Capture the cell that displays the provided text and extract its [x, y] central coordinate. 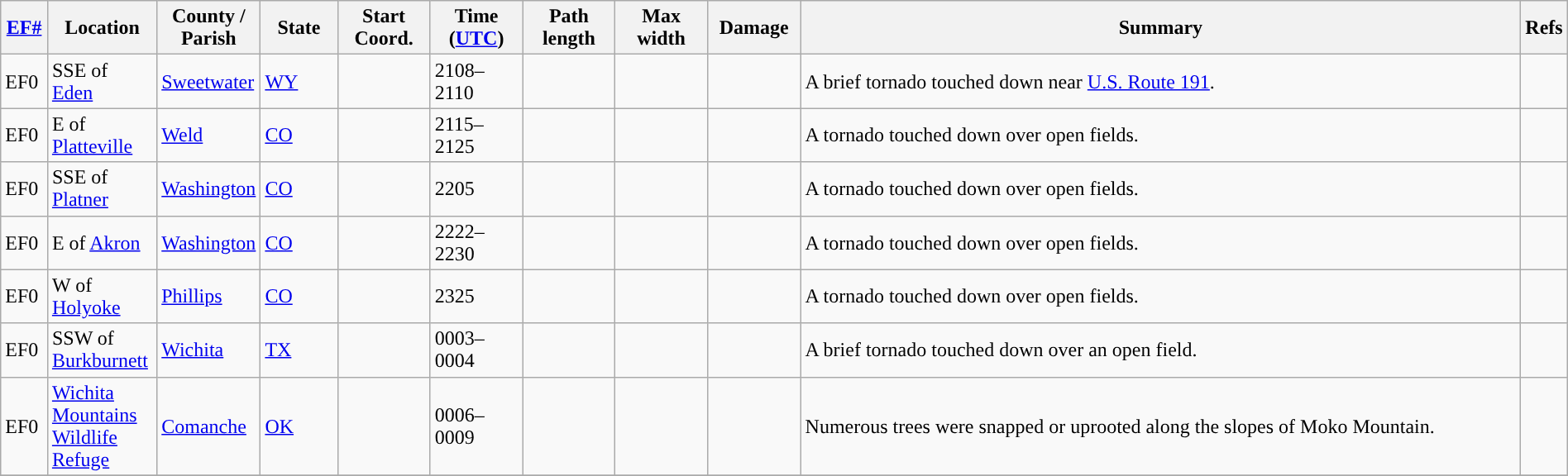
W of Holyoke [102, 296]
Weld [208, 136]
Comanche [208, 426]
EF# [25, 28]
Time (UTC) [476, 28]
Path length [569, 28]
WY [299, 81]
Wichita [208, 350]
A brief tornado touched down near U.S. Route 191. [1161, 81]
Numerous trees were snapped or uprooted along the slopes of Moko Mountain. [1161, 426]
E of Akron [102, 243]
TX [299, 350]
Refs [1544, 28]
2108–2110 [476, 81]
2325 [476, 296]
OK [299, 426]
2205 [476, 188]
SSW of Burkburnett [102, 350]
0003–0004 [476, 350]
Wichita Mountains Wildlife Refuge [102, 426]
A brief tornado touched down over an open field. [1161, 350]
Phillips [208, 296]
SSE of Platner [102, 188]
Damage [754, 28]
0006–0009 [476, 426]
Sweetwater [208, 81]
State [299, 28]
Start Coord. [384, 28]
E of Platteville [102, 136]
2115–2125 [476, 136]
Summary [1161, 28]
Location [102, 28]
County / Parish [208, 28]
2222–2230 [476, 243]
Max width [662, 28]
SSE of Eden [102, 81]
